Return the [x, y] coordinate for the center point of the cell that contains the specified text.  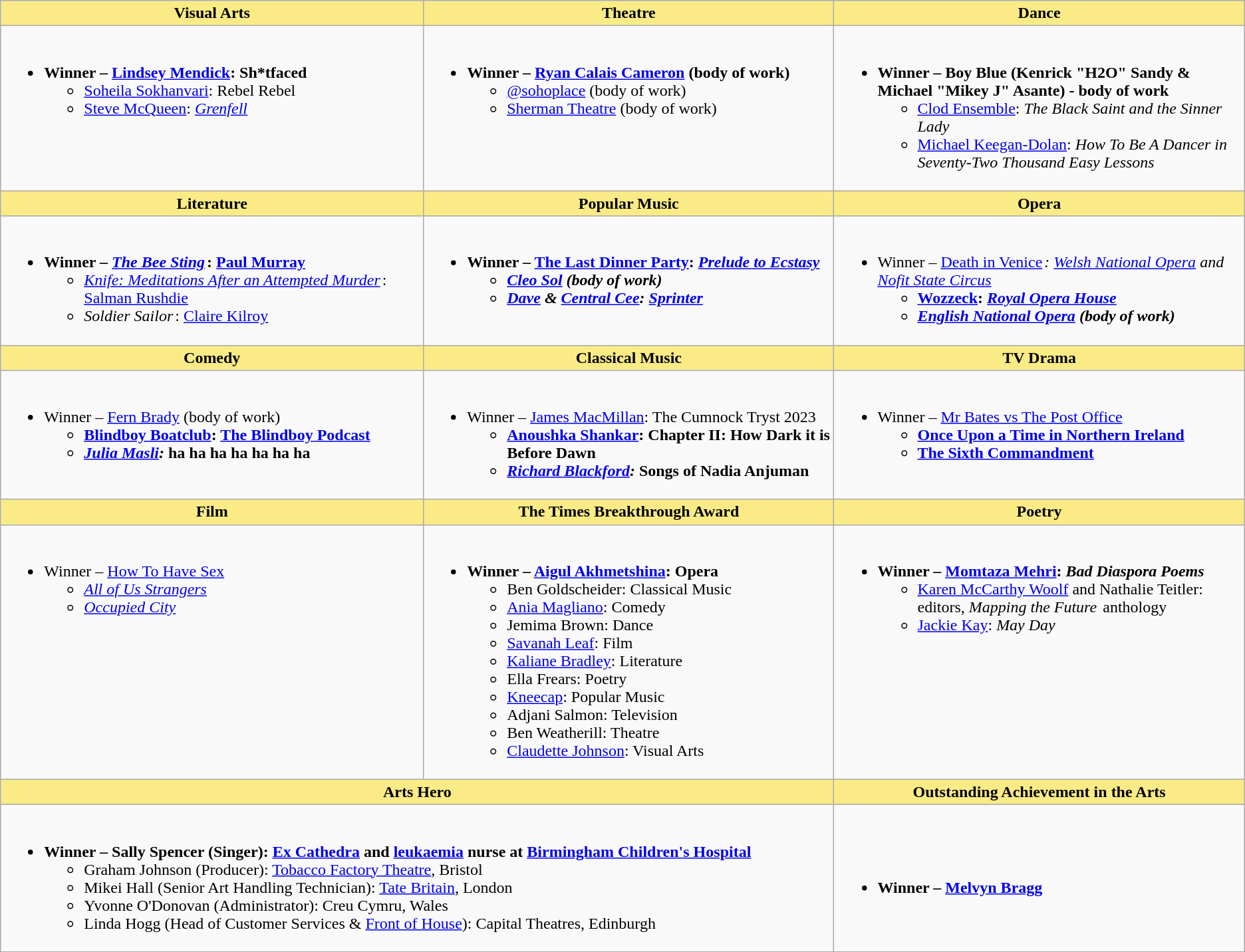
Winner – The Last Dinner Party: Prelude to EcstasyCleo Sol (body of work)Dave & Central Cee: Sprinter [629, 281]
Winner – Mr Bates vs The Post Office Once Upon a Time in Northern Ireland The Sixth Commandment [1039, 435]
Theatre [629, 13]
Winner – James MacMillan: The Cumnock Tryst 2023 Anoushka Shankar: Chapter II: How Dark it is Before DawnRichard Blackford: Songs of Nadia Anjuman [629, 435]
Outstanding Achievement in the Arts [1039, 792]
Winner – Melvyn Bragg [1039, 878]
Winner – Death in Venice : Welsh National Opera and Nofit State CircusWozzeck: Royal Opera HouseEnglish National Opera (body of work) [1039, 281]
Opera [1039, 203]
Winner – Fern Brady (body of work)Blindboy Boatclub: The Blindboy Podcast Julia Masli: ha ha ha ha ha ha ha [212, 435]
Literature [212, 203]
Comedy [212, 358]
Poetry [1039, 512]
TV Drama [1039, 358]
Dance [1039, 13]
Classical Music [629, 358]
Popular Music [629, 203]
Winner – How To Have SexAll of Us StrangersOccupied City [212, 652]
Winner – Ryan Calais Cameron (body of work)@sohoplace (body of work)Sherman Theatre (body of work) [629, 108]
Winner – Momtaza Mehri: Bad Diaspora Poems Karen McCarthy Woolf and Nathalie Teitler: editors, Mapping the Future anthologyJackie Kay: May Day [1039, 652]
Arts Hero [418, 792]
The Times Breakthrough Award [629, 512]
Film [212, 512]
Winner – Lindsey Mendick: Sh*tfaced Soheila Sokhanvari: Rebel Rebel Steve McQueen: Grenfell [212, 108]
Winner – The Bee Sting : Paul MurrayKnife: Meditations After an Attempted Murder : Salman RushdieSoldier Sailor : Claire Kilroy [212, 281]
Visual Arts [212, 13]
